Provide the (X, Y) coordinate of the cell's center where the given text is located.  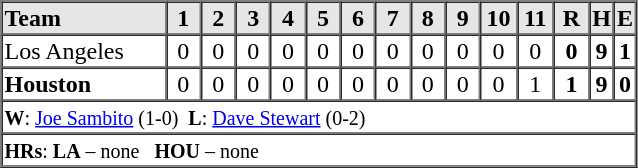
3 (254, 18)
Houston (84, 84)
7 (392, 18)
W: Joe Sambito (1-0) L: Dave Stewart (0-2) (319, 116)
6 (358, 18)
Team (84, 18)
5 (324, 18)
E (625, 18)
11 (536, 18)
R (572, 18)
2 (218, 18)
10 (498, 18)
HRs: LA – none HOU – none (319, 150)
8 (428, 18)
4 (288, 18)
Los Angeles (84, 50)
H (602, 18)
